Output the (x, y) coordinate of the center of the cell containing the given text.  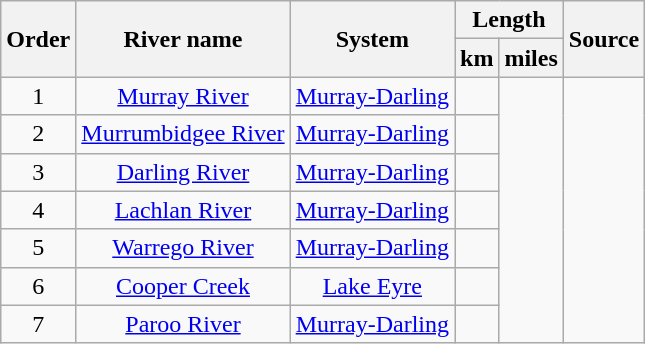
Paroo River (183, 324)
6 (38, 286)
4 (38, 210)
Source (604, 39)
Lachlan River (183, 210)
miles (531, 58)
River name (183, 39)
Cooper Creek (183, 286)
Lake Eyre (372, 286)
Order (38, 39)
Murrumbidgee River (183, 134)
2 (38, 134)
3 (38, 172)
Darling River (183, 172)
1 (38, 96)
5 (38, 248)
km (476, 58)
Length (508, 20)
System (372, 39)
Warrego River (183, 248)
Murray River (183, 96)
7 (38, 324)
